Output the (x, y) coordinate of the center of the cell containing the given text.  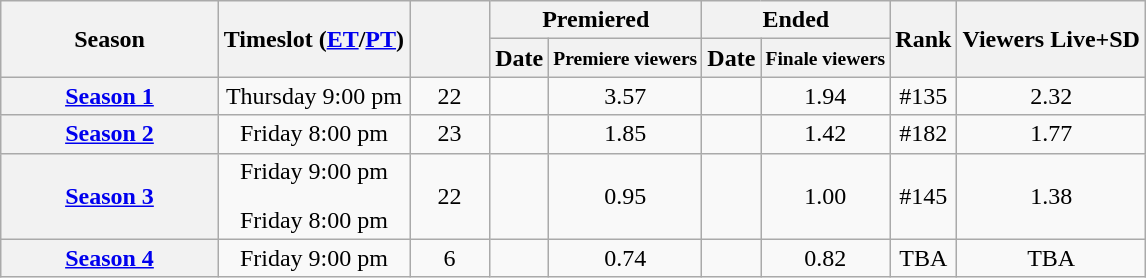
Premiered (596, 20)
Rank (924, 39)
Friday 9:00 pm (314, 258)
Season (110, 39)
Season 2 (110, 134)
#135 (924, 96)
1.77 (1052, 134)
0.82 (826, 258)
1.85 (626, 134)
Viewers Live+SD (1052, 39)
Friday 8:00 pm (314, 134)
Thursday 9:00 pm (314, 96)
2.32 (1052, 96)
Ended (796, 20)
6 (450, 258)
1.00 (826, 196)
Timeslot (ET/PT) (314, 39)
1.94 (826, 96)
Premiere viewers (626, 58)
3.57 (626, 96)
Season 1 (110, 96)
Finale viewers (826, 58)
0.95 (626, 196)
0.74 (626, 258)
#182 (924, 134)
Season 3 (110, 196)
23 (450, 134)
1.38 (1052, 196)
Season 4 (110, 258)
#145 (924, 196)
Friday 9:00 pmFriday 8:00 pm (314, 196)
1.42 (826, 134)
